Scan for the cell matching the given text and deliver its (X, Y) coordinate at center. 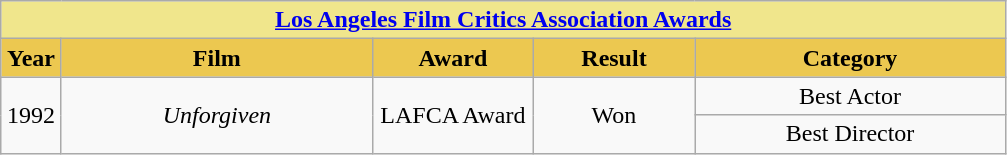
Film (216, 58)
1992 (32, 115)
Best Director (850, 134)
Category (850, 58)
Won (614, 115)
Year (32, 58)
Unforgiven (216, 115)
Award (452, 58)
Result (614, 58)
Best Actor (850, 96)
Los Angeles Film Critics Association Awards (504, 20)
LAFCA Award (452, 115)
